Pinpoint the cell where the given text exists, returning its [X, Y] midpoint coordinate. 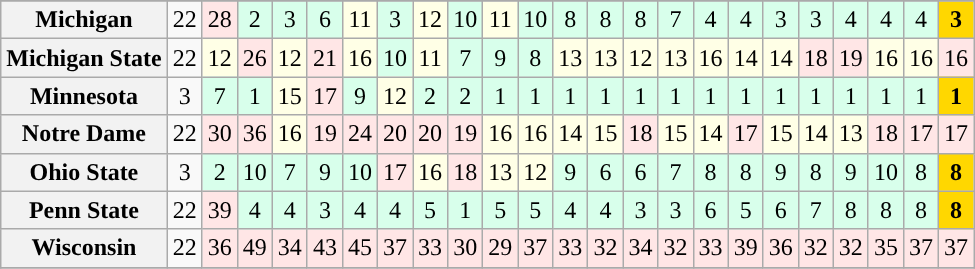
35 [886, 248]
45 [360, 248]
24 [360, 134]
Wisconsin [84, 248]
Penn State [84, 210]
Michigan [84, 20]
28 [220, 20]
Michigan State [84, 58]
49 [254, 248]
26 [254, 58]
21 [324, 58]
Ohio State [84, 172]
29 [500, 248]
Notre Dame [84, 134]
Minnesota [84, 96]
43 [324, 248]
